Detect which cell encompasses the target text, then output its [X, Y] center coordinate. 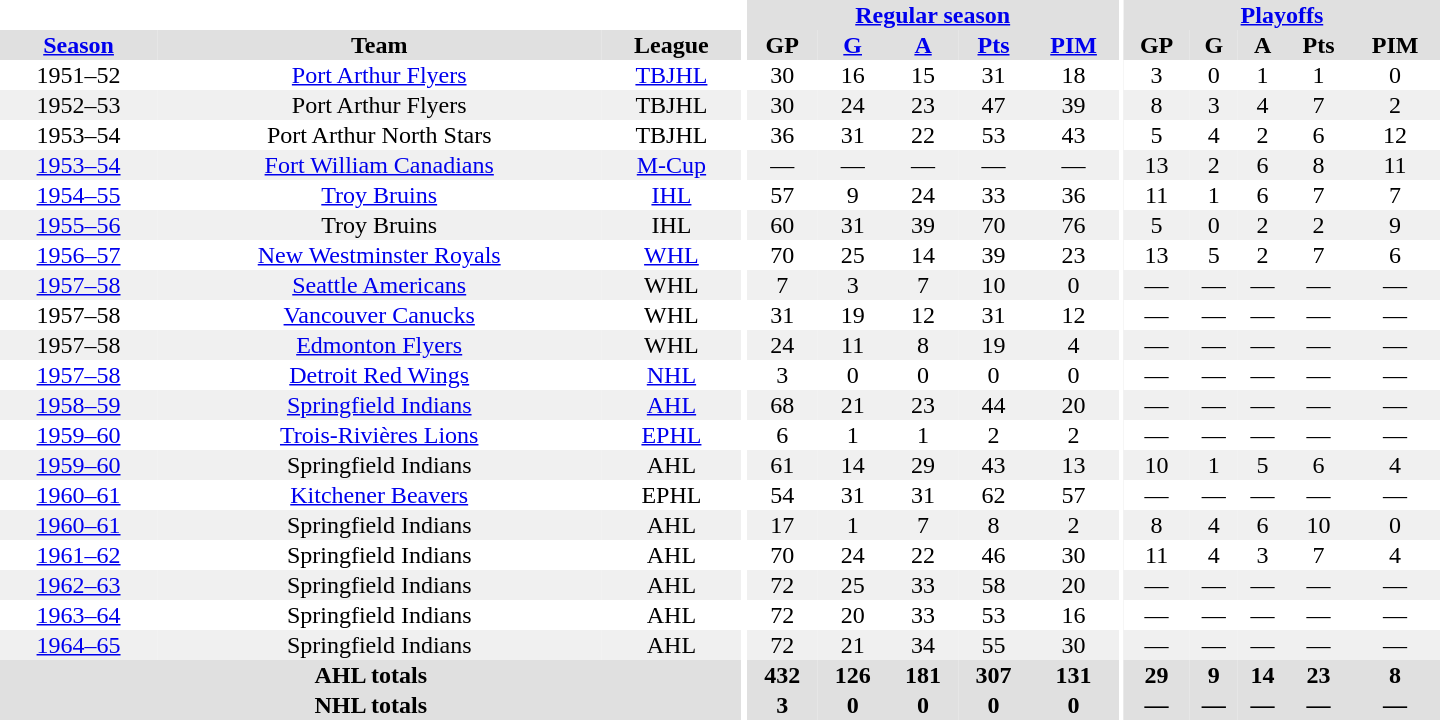
17 [782, 525]
Fort William Canadians [379, 165]
34 [923, 645]
307 [993, 675]
1951–52 [78, 75]
18 [1074, 75]
Playoffs [1282, 15]
Edmonton Flyers [379, 345]
NHL [671, 375]
1961–62 [78, 555]
76 [1074, 225]
1952–53 [78, 105]
Port Arthur North Stars [379, 135]
League [671, 45]
1954–55 [78, 195]
432 [782, 675]
Trois-Rivières Lions [379, 435]
1956–57 [78, 255]
Season [78, 45]
Seattle Americans [379, 285]
58 [993, 585]
126 [852, 675]
60 [782, 225]
61 [782, 465]
1964–65 [78, 645]
Kitchener Beavers [379, 495]
1955–56 [78, 225]
1962–63 [78, 585]
NHL totals [371, 705]
55 [993, 645]
54 [782, 495]
1963–64 [78, 615]
M-Cup [671, 165]
Regular season [932, 15]
44 [993, 405]
47 [993, 105]
181 [923, 675]
131 [1074, 675]
1958–59 [78, 405]
Vancouver Canucks [379, 315]
68 [782, 405]
62 [993, 495]
AHL totals [371, 675]
Team [379, 45]
46 [993, 555]
Detroit Red Wings [379, 375]
New Westminster Royals [379, 255]
15 [923, 75]
